Determine the (x, y) coordinate at the center of the cell enclosing the given text.  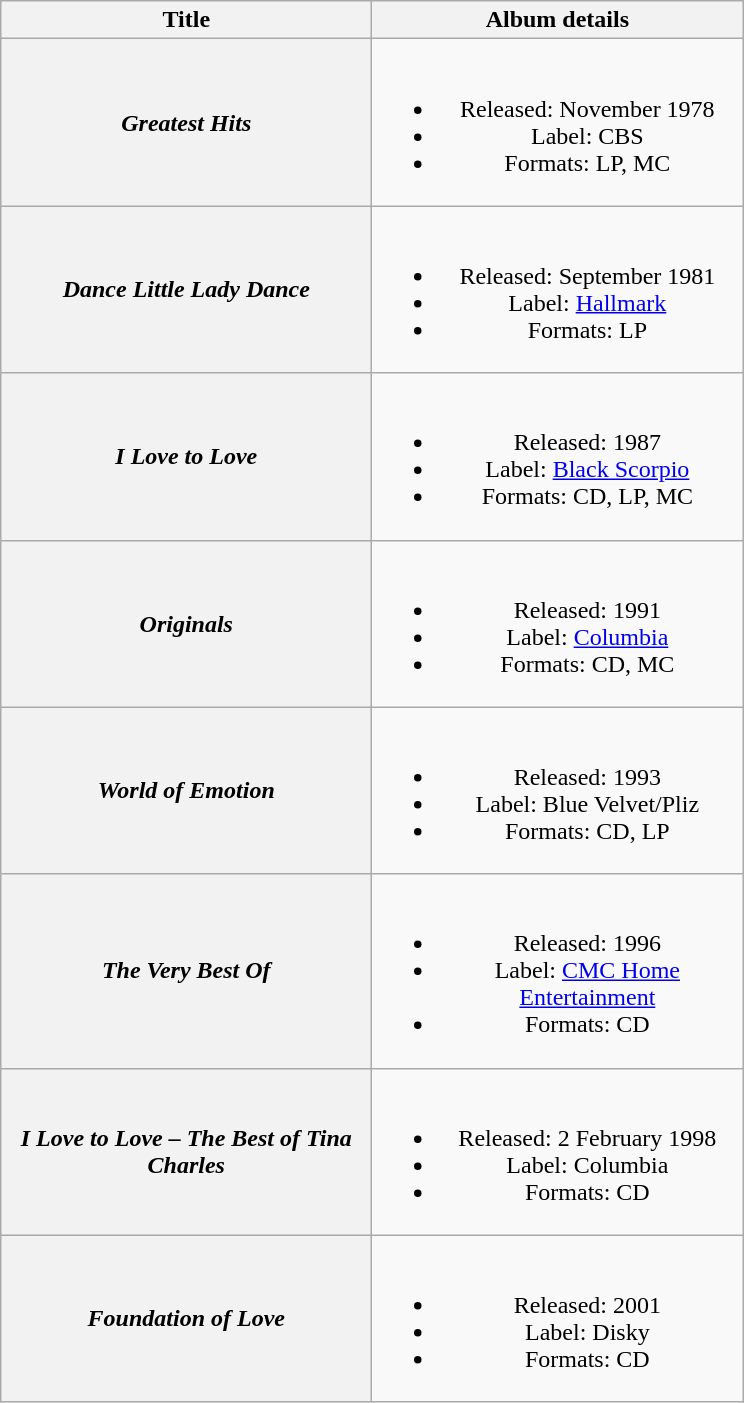
Album details (558, 20)
Originals (186, 624)
Greatest Hits (186, 122)
World of Emotion (186, 790)
Released: 1996Label: CMC Home EntertainmentFormats: CD (558, 971)
Released: September 1981Label: HallmarkFormats: LP (558, 290)
Dance Little Lady Dance (186, 290)
Released: 2001Label: DiskyFormats: CD (558, 1318)
Released: 1993Label: Blue Velvet/PlizFormats: CD, LP (558, 790)
Released: 1987Label: Black ScorpioFormats: CD, LP, MC (558, 456)
I Love to Love – The Best of Tina Charles (186, 1152)
Released: 1991Label: ColumbiaFormats: CD, MC (558, 624)
The Very Best Of (186, 971)
Released: 2 February 1998Label: ColumbiaFormats: CD (558, 1152)
I Love to Love (186, 456)
Title (186, 20)
Foundation of Love (186, 1318)
Released: November 1978Label: CBSFormats: LP, MC (558, 122)
